Return (X, Y) of the center of cell containing provided text 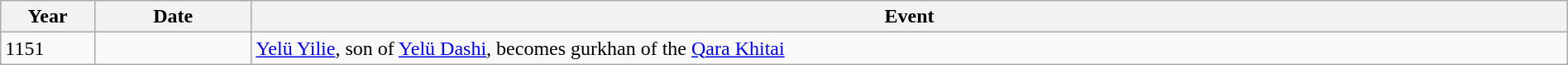
Event (910, 17)
1151 (48, 48)
Yelü Yilie, son of Yelü Dashi, becomes gurkhan of the Qara Khitai (910, 48)
Date (172, 17)
Year (48, 17)
